Return (x, y) of the center of cell containing provided text 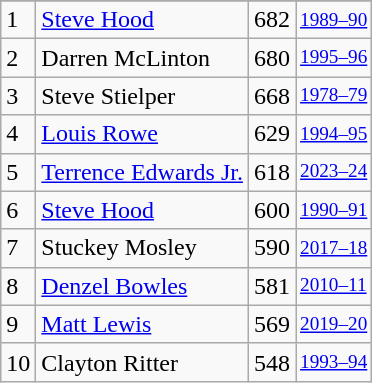
1 (18, 20)
569 (272, 324)
2010–11 (334, 286)
5 (18, 172)
Matt Lewis (142, 324)
7 (18, 248)
10 (18, 362)
618 (272, 172)
2 (18, 58)
6 (18, 210)
2017–18 (334, 248)
581 (272, 286)
1995–96 (334, 58)
680 (272, 58)
Denzel Bowles (142, 286)
Steve Stielper (142, 96)
548 (272, 362)
600 (272, 210)
1994–95 (334, 134)
1990–91 (334, 210)
3 (18, 96)
8 (18, 286)
1978–79 (334, 96)
682 (272, 20)
Clayton Ritter (142, 362)
629 (272, 134)
4 (18, 134)
Stuckey Mosley (142, 248)
2023–24 (334, 172)
2019–20 (334, 324)
Darren McLinton (142, 58)
668 (272, 96)
1989–90 (334, 20)
Terrence Edwards Jr. (142, 172)
590 (272, 248)
Louis Rowe (142, 134)
9 (18, 324)
1993–94 (334, 362)
